Scan for the cell matching the given text and deliver its [X, Y] coordinate at center. 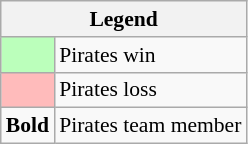
Pirates loss [150, 90]
Pirates win [150, 55]
Pirates team member [150, 126]
Bold [28, 126]
Legend [124, 19]
